Find where the given text appears and provide that cell's center as (X, Y) coordinate. 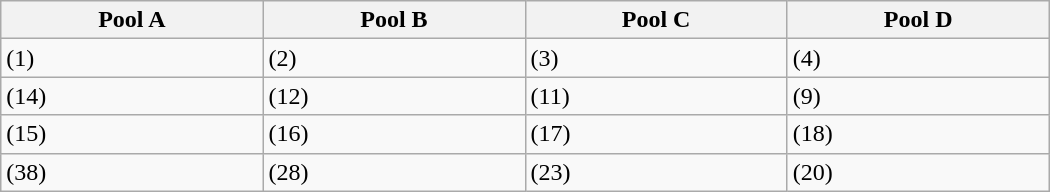
Pool B (394, 20)
(17) (656, 134)
(23) (656, 172)
(3) (656, 58)
Pool D (918, 20)
(11) (656, 96)
(38) (132, 172)
(15) (132, 134)
(4) (918, 58)
(14) (132, 96)
Pool A (132, 20)
(16) (394, 134)
(12) (394, 96)
(1) (132, 58)
(9) (918, 96)
(2) (394, 58)
(28) (394, 172)
(20) (918, 172)
Pool C (656, 20)
(18) (918, 134)
